Detect which cell encompasses the target text, then output its [X, Y] center coordinate. 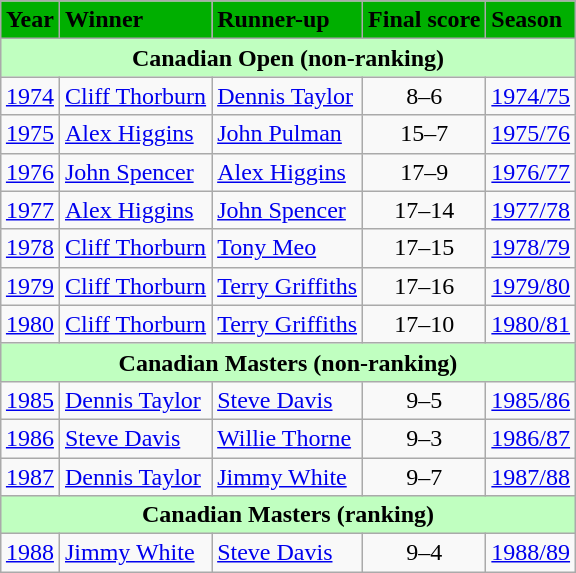
1986 [30, 438]
Tony Meo [288, 248]
1979 [30, 286]
1977/78 [531, 210]
1986/87 [531, 438]
1978/79 [531, 248]
1976 [30, 172]
1987/88 [531, 477]
Winner [135, 20]
Year [30, 20]
9–5 [424, 400]
Canadian Masters (ranking) [288, 515]
8–6 [424, 96]
Canadian Masters (non-ranking) [288, 362]
1988 [30, 553]
1985 [30, 400]
1975 [30, 134]
1978 [30, 248]
1987 [30, 477]
1976/77 [531, 172]
9–3 [424, 438]
9–7 [424, 477]
17–10 [424, 324]
1988/89 [531, 553]
John Pulman [288, 134]
9–4 [424, 553]
1974/75 [531, 96]
Final score [424, 20]
1979/80 [531, 286]
17–15 [424, 248]
Season [531, 20]
1974 [30, 96]
1980/81 [531, 324]
Canadian Open (non-ranking) [288, 58]
Willie Thorne [288, 438]
Runner-up [288, 20]
1980 [30, 324]
17–16 [424, 286]
15–7 [424, 134]
1985/86 [531, 400]
1977 [30, 210]
17–9 [424, 172]
1975/76 [531, 134]
17–14 [424, 210]
